Search for the cell housing the specified text and yield its (x, y) center coordinate. 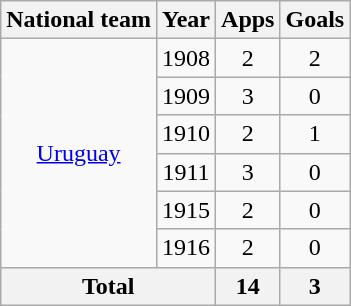
Year (186, 20)
Goals (315, 20)
1909 (186, 96)
Uruguay (79, 153)
1910 (186, 134)
1908 (186, 58)
1916 (186, 248)
1911 (186, 172)
National team (79, 20)
14 (248, 286)
Total (108, 286)
1915 (186, 210)
Apps (248, 20)
1 (315, 134)
